Return [X, Y] of the center of cell containing provided text 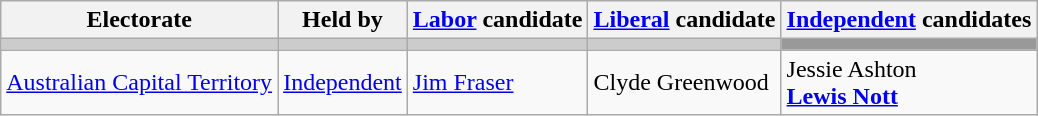
Australian Capital Territory [140, 82]
Jim Fraser [498, 82]
Held by [343, 20]
Liberal candidate [684, 20]
Electorate [140, 20]
Jessie AshtonLewis Nott [909, 82]
Clyde Greenwood [684, 82]
Independent candidates [909, 20]
Labor candidate [498, 20]
Independent [343, 82]
